From the cell containing the given text, extract its center point as (X, Y) coordinate. 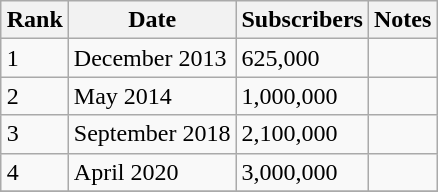
Date (152, 20)
3 (34, 134)
Notes (402, 20)
1,000,000 (302, 96)
1 (34, 58)
May 2014 (152, 96)
Rank (34, 20)
April 2020 (152, 172)
2,100,000 (302, 134)
625,000 (302, 58)
3,000,000 (302, 172)
December 2013 (152, 58)
2 (34, 96)
Subscribers (302, 20)
4 (34, 172)
September 2018 (152, 134)
